From the cell containing the given text, extract its center point as (x, y) coordinate. 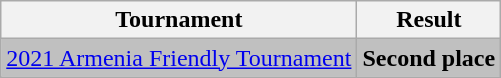
2021 Armenia Friendly Tournament (179, 58)
Result (429, 20)
Second place (429, 58)
Tournament (179, 20)
